Detect which cell encompasses the target text, then output its (x, y) center coordinate. 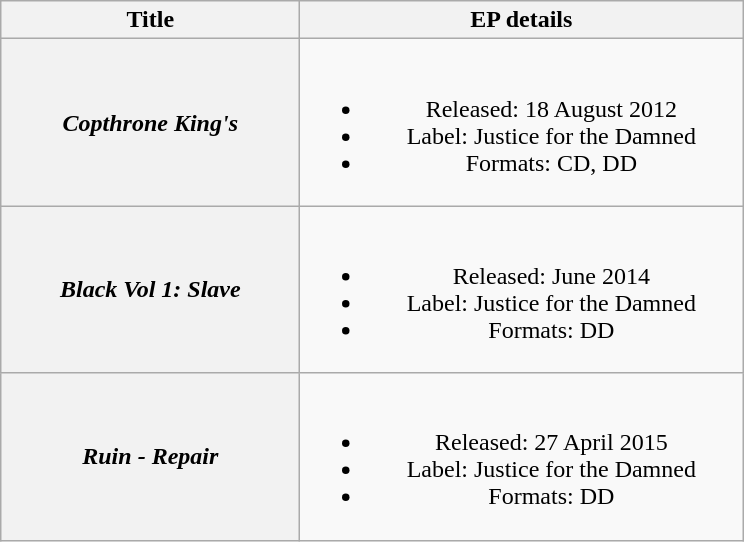
Released: June 2014Label: Justice for the DamnedFormats: DD (522, 290)
Ruin - Repair (150, 456)
Black Vol 1: Slave (150, 290)
Released: 18 August 2012Label: Justice for the DamnedFormats: CD, DD (522, 122)
Title (150, 20)
EP details (522, 20)
Released: 27 April 2015Label: Justice for the DamnedFormats: DD (522, 456)
Copthrone King's (150, 122)
